Extract the [X, Y] coordinate from the center of the cell holding the provided text.  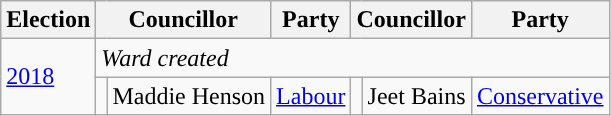
Ward created [352, 58]
Election [48, 20]
Maddie Henson [189, 96]
Jeet Bains [416, 96]
Conservative [540, 96]
Labour [311, 96]
2018 [48, 77]
